Search for the cell housing the specified text and yield its (X, Y) center coordinate. 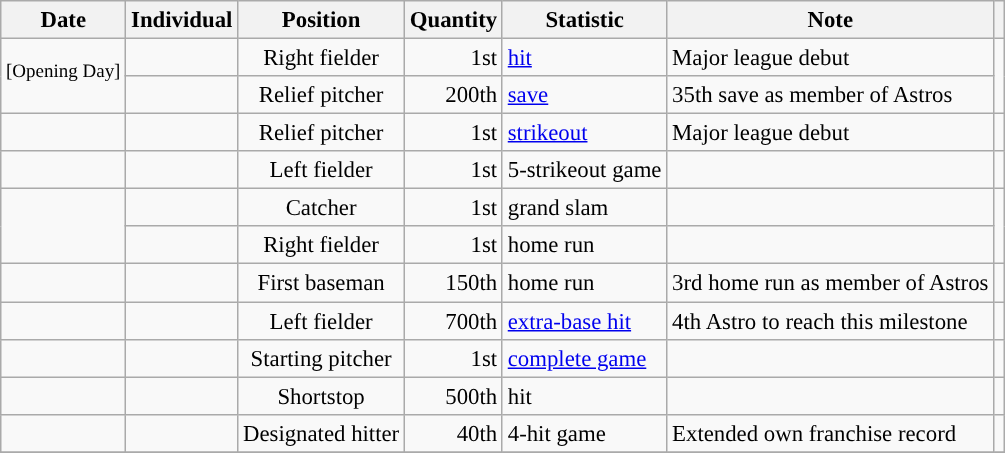
Individual (182, 20)
150th (454, 283)
3rd home run as member of Astros (830, 283)
Extended own franchise record (830, 433)
Starting pitcher (322, 358)
200th (454, 95)
strikeout (584, 133)
Designated hitter (322, 433)
500th (454, 396)
4-hit game (584, 433)
40th (454, 433)
Quantity (454, 20)
complete game (584, 358)
Note (830, 20)
Statistic (584, 20)
extra-base hit (584, 321)
Catcher (322, 208)
4th Astro to reach this milestone (830, 321)
35th save as member of Astros (830, 95)
Position (322, 20)
5-strikeout game (584, 170)
Shortstop (322, 396)
700th (454, 321)
Date (64, 20)
grand slam (584, 208)
First baseman (322, 283)
save (584, 95)
[Opening Day] (64, 76)
